Scan for the cell matching the given text and deliver its [x, y] coordinate at center. 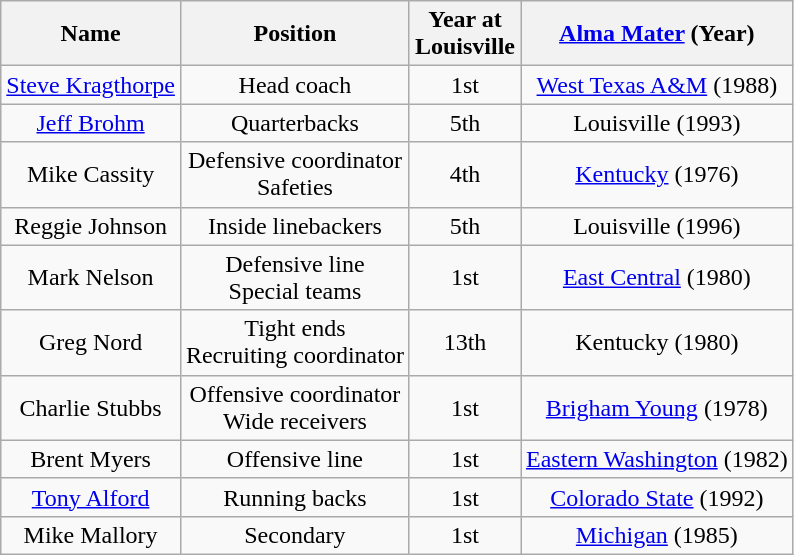
Brent Myers [91, 459]
Charlie Stubbs [91, 408]
4th [464, 174]
Kentucky (1976) [658, 174]
Mark Nelson [91, 278]
East Central (1980) [658, 278]
Offensive coordinatorWide receivers [294, 408]
Louisville (1993) [658, 123]
Name [91, 34]
Defensive lineSpecial teams [294, 278]
Steve Kragthorpe [91, 85]
Jeff Brohm [91, 123]
Offensive line [294, 459]
Greg Nord [91, 342]
Eastern Washington (1982) [658, 459]
West Texas A&M (1988) [658, 85]
Defensive coordinatorSafeties [294, 174]
Year atLouisville [464, 34]
Running backs [294, 497]
Brigham Young (1978) [658, 408]
Mike Cassity [91, 174]
Tight endsRecruiting coordinator [294, 342]
Reggie Johnson [91, 226]
Alma Mater (Year) [658, 34]
Kentucky (1980) [658, 342]
Louisville (1996) [658, 226]
Inside linebackers [294, 226]
Tony Alford [91, 497]
Michigan (1985) [658, 535]
Secondary [294, 535]
Head coach [294, 85]
Position [294, 34]
13th [464, 342]
Mike Mallory [91, 535]
Colorado State (1992) [658, 497]
Quarterbacks [294, 123]
